Detect which cell encompasses the target text, then output its [X, Y] center coordinate. 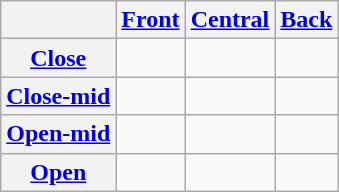
Back [306, 20]
Close [58, 58]
Central [230, 20]
Open-mid [58, 134]
Front [150, 20]
Close-mid [58, 96]
Open [58, 172]
